Capture the cell that displays the provided text and extract its [X, Y] central coordinate. 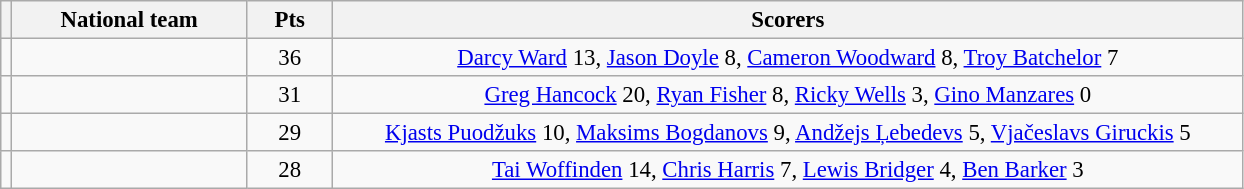
29 [290, 133]
Scorers [788, 20]
31 [290, 95]
Pts [290, 20]
Greg Hancock 20, Ryan Fisher 8, Ricky Wells 3, Gino Manzares 0 [788, 95]
Kjasts Puodžuks 10, Maksims Bogdanovs 9, Andžejs Ļebedevs 5, Vjačeslavs Giruckis 5 [788, 133]
Tai Woffinden 14, Chris Harris 7, Lewis Bridger 4, Ben Barker 3 [788, 170]
Darcy Ward 13, Jason Doyle 8, Cameron Woodward 8, Troy Batchelor 7 [788, 58]
36 [290, 58]
28 [290, 170]
National team [129, 20]
